Determine the [X, Y] coordinate at the center of the cell enclosing the given text.  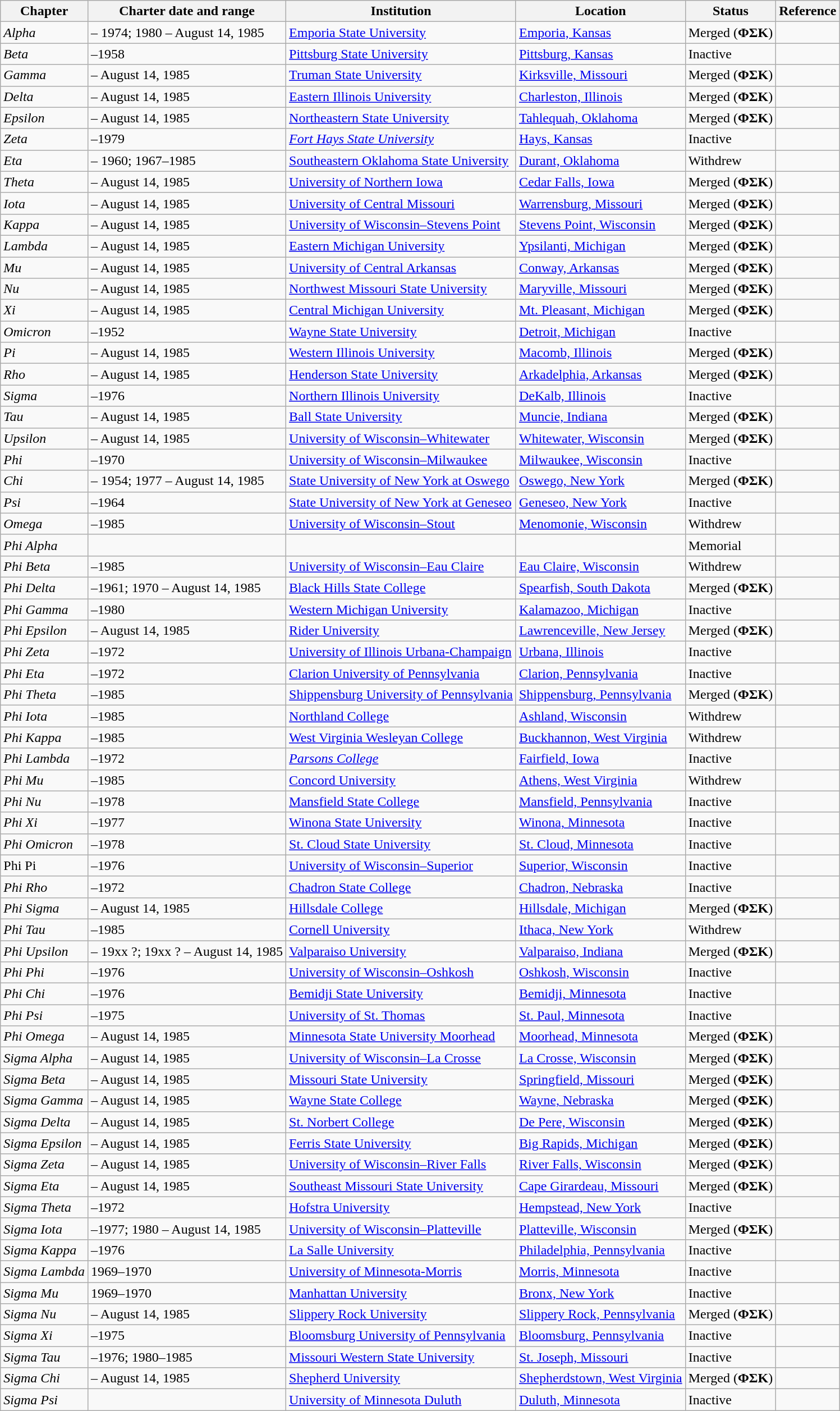
– 19xx ?; 19xx ? – August 14, 1985 [186, 951]
Sigma Beta [44, 1079]
Athens, West Virginia [600, 780]
Northeastern State University [401, 118]
Arkadelphia, Arkansas [600, 374]
University of Wisconsin–Stevens Point [401, 225]
University of Minnesota Duluth [401, 1400]
Psi [44, 502]
Sigma Tau [44, 1357]
DeKalb, Illinois [600, 396]
Upsilon [44, 438]
Phi Nu [44, 801]
Lawrenceville, New Jersey [600, 631]
Chi [44, 481]
Moorhead, Minnesota [600, 1037]
Phi Psi [44, 1015]
Cornell University [401, 929]
Bloomsburg, Pennsylvania [600, 1336]
Sigma Alpha [44, 1058]
West Virginia Wesleyan College [401, 737]
Parsons College [401, 759]
Macomb, Illinois [600, 353]
Fairfield, Iowa [600, 759]
Buckhannon, West Virginia [600, 737]
Sigma Psi [44, 1400]
–1977; 1980 – August 14, 1985 [186, 1229]
St. Joseph, Missouri [600, 1357]
Charleston, Illinois [600, 97]
Phi Rho [44, 887]
Durant, Oklahoma [600, 161]
Slippery Rock, Pennsylvania [600, 1314]
University of Wisconsin–River Falls [401, 1165]
Clarion University of Pennsylvania [401, 674]
Beta [44, 54]
Oswego, New York [600, 481]
Xi [44, 310]
University of Wisconsin–Milwaukee [401, 460]
Emporia State University [401, 33]
Whitewater, Wisconsin [600, 438]
Hempstead, New York [600, 1207]
Phi Omega [44, 1037]
Status [731, 11]
Wayne State College [401, 1101]
Omicron [44, 332]
Sigma Delta [44, 1122]
Spearfish, South Dakota [600, 588]
Missouri Western State University [401, 1357]
Epsilon [44, 118]
Alpha [44, 33]
–1976; 1980–1985 [186, 1357]
Sigma Lambda [44, 1271]
St. Paul, Minnesota [600, 1015]
–1958 [186, 54]
Institution [401, 11]
Mansfield, Pennsylvania [600, 801]
Platteville, Wisconsin [600, 1229]
Phi Chi [44, 994]
Mansfield State College [401, 801]
Phi Tau [44, 929]
Bronx, New York [600, 1293]
Phi Gamma [44, 609]
Menomonie, Wisconsin [600, 524]
La Crosse, Wisconsin [600, 1058]
Sigma Xi [44, 1336]
Phi Beta [44, 566]
Manhattan University [401, 1293]
Valparaiso University [401, 951]
Valparaiso, Indiana [600, 951]
Conway, Arkansas [600, 268]
Ypsilanti, Michigan [600, 246]
Phi Iota [44, 716]
Sigma Mu [44, 1293]
University of Northern Iowa [401, 182]
Oshkosh, Wisconsin [600, 973]
De Pere, Wisconsin [600, 1122]
Ball State University [401, 417]
Philadelphia, Pennsylvania [600, 1250]
Phi Theta [44, 695]
Phi Upsilon [44, 951]
–1979 [186, 139]
Tau [44, 417]
Rho [44, 374]
St. Norbert College [401, 1122]
Phi [44, 460]
Fort Hays State University [401, 139]
Chapter [44, 11]
Kappa [44, 225]
Northwest Missouri State University [401, 289]
Eastern Illinois University [401, 97]
Minnesota State University Moorhead [401, 1037]
Concord University [401, 780]
Pittsburg State University [401, 54]
Hays, Kansas [600, 139]
Phi Epsilon [44, 631]
Warrensburg, Missouri [600, 203]
University of Wisconsin–Eau Claire [401, 566]
Henderson State University [401, 374]
Phi Sigma [44, 908]
– 1960; 1967–1985 [186, 161]
Southeastern Oklahoma State University [401, 161]
Sigma Gamma [44, 1101]
Ashland, Wisconsin [600, 716]
–1977 [186, 823]
–1961; 1970 – August 14, 1985 [186, 588]
University of Wisconsin–Oshkosh [401, 973]
State University of New York at Oswego [401, 481]
Black Hills State College [401, 588]
Delta [44, 97]
University of St. Thomas [401, 1015]
La Salle University [401, 1250]
Kalamazoo, Michigan [600, 609]
Cape Girardeau, Missouri [600, 1186]
Sigma [44, 396]
Phi Zeta [44, 652]
Geneseo, New York [600, 502]
University of Wisconsin–Stout [401, 524]
–1980 [186, 609]
Shippensburg University of Pennsylvania [401, 695]
Duluth, Minnesota [600, 1400]
Shippensburg, Pennsylvania [600, 695]
Truman State University [401, 75]
Shepherd University [401, 1378]
–1964 [186, 502]
Memorial [731, 545]
Charter date and range [186, 11]
Sigma Zeta [44, 1165]
Ferris State University [401, 1143]
Emporia, Kansas [600, 33]
St. Cloud State University [401, 844]
Sigma Nu [44, 1314]
Sigma Epsilon [44, 1143]
University of Wisconsin–La Crosse [401, 1058]
–1952 [186, 332]
Phi Xi [44, 823]
University of Wisconsin–Superior [401, 865]
Winona State University [401, 823]
Gamma [44, 75]
Chadron State College [401, 887]
Bemidji, Minnesota [600, 994]
Mt. Pleasant, Michigan [600, 310]
Morris, Minnesota [600, 1271]
Missouri State University [401, 1079]
Eta [44, 161]
Western Illinois University [401, 353]
Muncie, Indiana [600, 417]
Shepherdstown, West Virginia [600, 1378]
Pi [44, 353]
Lambda [44, 246]
Sigma Eta [44, 1186]
Central Michigan University [401, 310]
Zeta [44, 139]
Stevens Point, Wisconsin [600, 225]
Clarion, Pennsylvania [600, 674]
Chadron, Nebraska [600, 887]
Tahlequah, Oklahoma [600, 118]
Big Rapids, Michigan [600, 1143]
State University of New York at Geneseo [401, 502]
Pittsburg, Kansas [600, 54]
Hillsdale, Michigan [600, 908]
Rider University [401, 631]
Sigma Theta [44, 1207]
Northland College [401, 716]
–1970 [186, 460]
Superior, Wisconsin [600, 865]
Theta [44, 182]
Eastern Michigan University [401, 246]
Phi Lambda [44, 759]
Wayne State University [401, 332]
Nu [44, 289]
Hofstra University [401, 1207]
Iota [44, 203]
Urbana, Illinois [600, 652]
University of Wisconsin–Whitewater [401, 438]
University of Wisconsin–Platteville [401, 1229]
– 1954; 1977 – August 14, 1985 [186, 481]
Ithaca, New York [600, 929]
Winona, Minnesota [600, 823]
River Falls, Wisconsin [600, 1165]
Springfield, Missouri [600, 1079]
Omega [44, 524]
Phi Omicron [44, 844]
Western Michigan University [401, 609]
Location [600, 11]
Bloomsburg University of Pennsylvania [401, 1336]
Detroit, Michigan [600, 332]
Phi Pi [44, 865]
Kirksville, Missouri [600, 75]
Wayne, Nebraska [600, 1101]
Eau Claire, Wisconsin [600, 566]
Phi Alpha [44, 545]
University of Illinois Urbana-Champaign [401, 652]
University of Central Missouri [401, 203]
Mu [44, 268]
Sigma Chi [44, 1378]
Hillsdale College [401, 908]
Maryville, Missouri [600, 289]
– 1974; 1980 – August 14, 1985 [186, 33]
Bemidji State University [401, 994]
St. Cloud, Minnesota [600, 844]
Northern Illinois University [401, 396]
Phi Kappa [44, 737]
University of Minnesota-Morris [401, 1271]
Sigma Iota [44, 1229]
Southeast Missouri State University [401, 1186]
Slippery Rock University [401, 1314]
Sigma Kappa [44, 1250]
Cedar Falls, Iowa [600, 182]
Milwaukee, Wisconsin [600, 460]
Phi Delta [44, 588]
Reference [808, 11]
Phi Phi [44, 973]
University of Central Arkansas [401, 268]
Phi Eta [44, 674]
Phi Mu [44, 780]
